Determine the (x, y) coordinate at the center of the cell enclosing the given text.  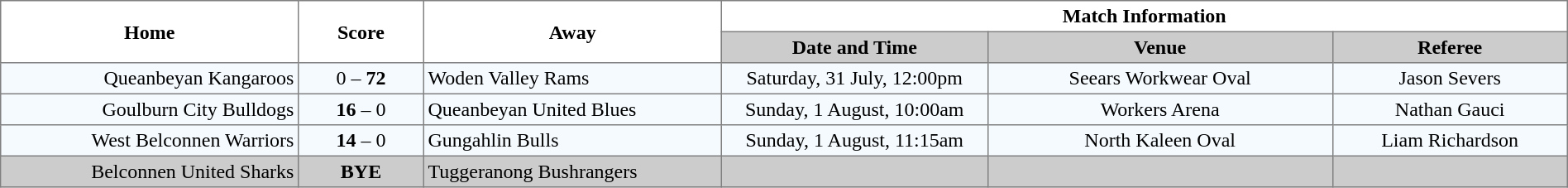
Home (150, 31)
Match Information (1145, 17)
Sunday, 1 August, 10:00am (854, 109)
West Belconnen Warriors (150, 141)
Tuggeranong Bushrangers (572, 171)
Nathan Gauci (1450, 109)
Workers Arena (1159, 109)
Sunday, 1 August, 11:15am (854, 141)
Queanbeyan Kangaroos (150, 79)
14 – 0 (361, 141)
Goulburn City Bulldogs (150, 109)
Away (572, 31)
0 – 72 (361, 79)
Gungahlin Bulls (572, 141)
Belconnen United Sharks (150, 171)
Saturday, 31 July, 12:00pm (854, 79)
BYE (361, 171)
Seears Workwear Oval (1159, 79)
Venue (1159, 47)
Queanbeyan United Blues (572, 109)
Referee (1450, 47)
16 – 0 (361, 109)
North Kaleen Oval (1159, 141)
Woden Valley Rams (572, 79)
Liam Richardson (1450, 141)
Jason Severs (1450, 79)
Score (361, 31)
Date and Time (854, 47)
